Locate the cell with the specified text and output its [X, Y] center coordinate. 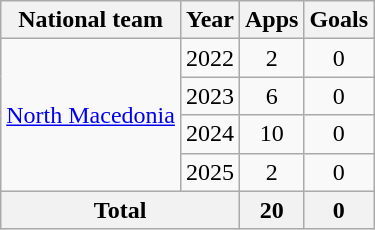
Apps [271, 20]
Year [210, 20]
National team [91, 20]
Goals [339, 20]
2024 [210, 134]
2025 [210, 172]
20 [271, 210]
2023 [210, 96]
10 [271, 134]
2022 [210, 58]
North Macedonia [91, 115]
6 [271, 96]
Total [120, 210]
